Determine the [X, Y] coordinate at the center of the cell enclosing the given text.  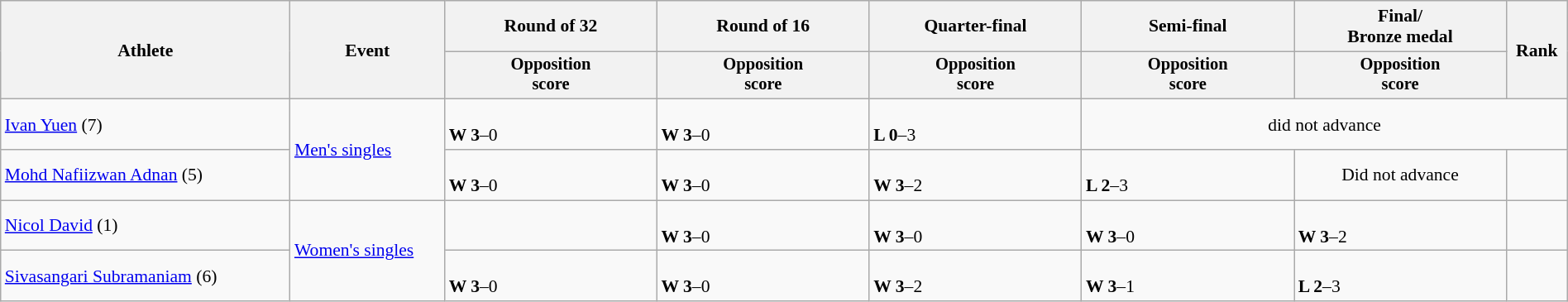
Round of 32 [551, 26]
Nicol David (1) [146, 225]
did not advance [1325, 124]
Athlete [146, 50]
Semi-final [1188, 26]
Men's singles [367, 150]
Sivasangari Subramaniam (6) [146, 276]
Event [367, 50]
Women's singles [367, 251]
Rank [1537, 50]
Round of 16 [762, 26]
Mohd Nafiizwan Adnan (5) [146, 175]
Did not advance [1401, 175]
Final/Bronze medal [1401, 26]
L 0–3 [976, 124]
Ivan Yuen (7) [146, 124]
W 3–1 [1188, 276]
Quarter-final [976, 26]
